Pinpoint the cell where the given text exists, returning its (X, Y) midpoint coordinate. 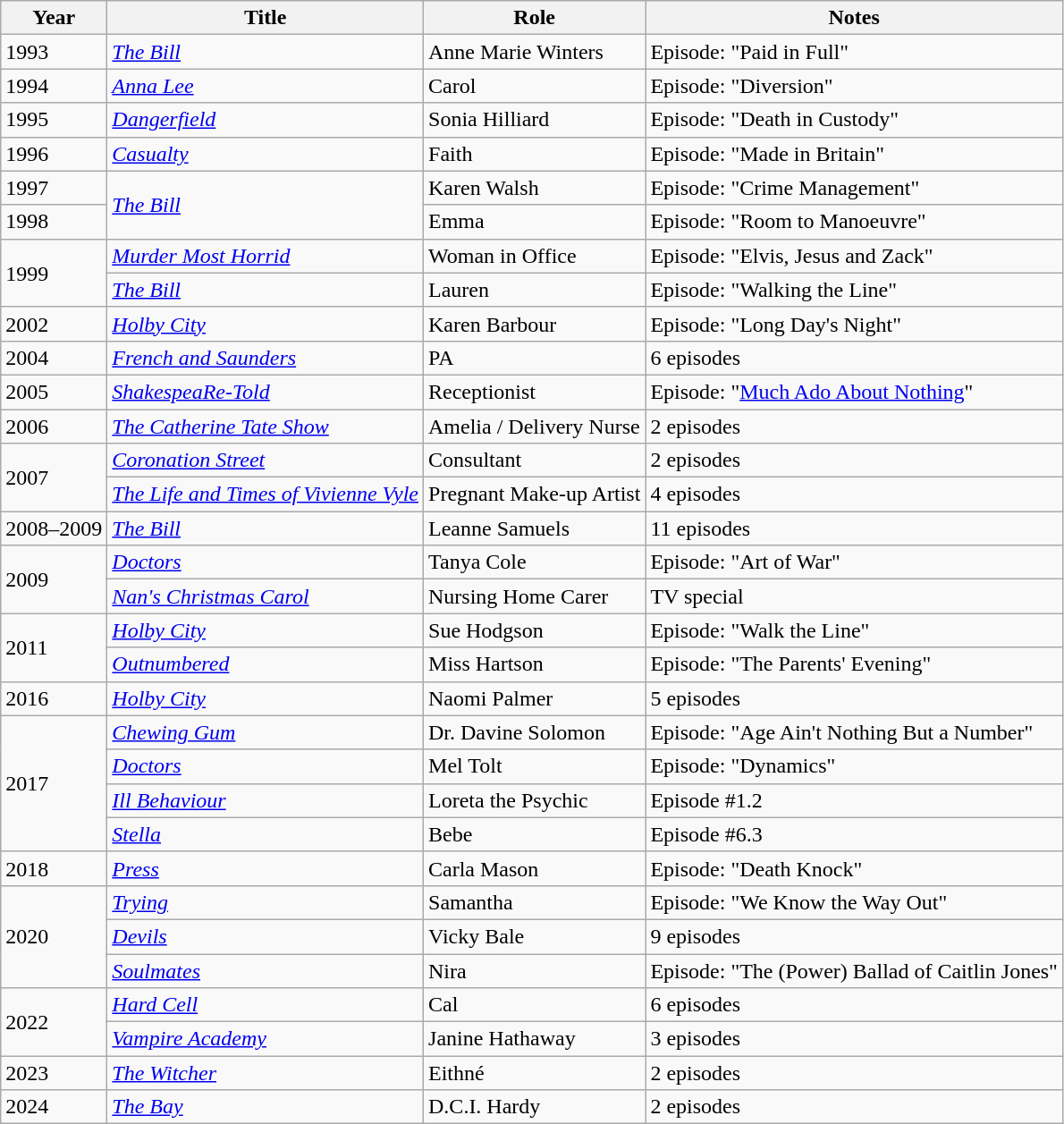
Consultant (535, 461)
2024 (54, 1107)
1996 (54, 154)
The Catherine Tate Show (266, 427)
Episode: "Crime Management" (855, 188)
Chewing Gum (266, 732)
Episode: "Dynamics" (855, 766)
Tanya Cole (535, 562)
2023 (54, 1073)
2011 (54, 647)
Episode: "Paid in Full" (855, 52)
2022 (54, 1022)
The Bay (266, 1107)
2008–2009 (54, 528)
1993 (54, 52)
1994 (54, 86)
1999 (54, 273)
Episode: "Art of War" (855, 562)
Episode: "Elvis, Jesus and Zack" (855, 256)
Vicky Bale (535, 936)
Episode: "Death Knock" (855, 868)
1997 (54, 188)
Naomi Palmer (535, 698)
Nira (535, 970)
1995 (54, 120)
Leanne Samuels (535, 528)
Outnumbered (266, 664)
Vampire Academy (266, 1039)
Title (266, 18)
The Witcher (266, 1073)
Trying (266, 902)
2007 (54, 477)
1998 (54, 222)
Bebe (535, 834)
2017 (54, 783)
Karen Barbour (535, 324)
Coronation Street (266, 461)
3 episodes (855, 1039)
Episode #1.2 (855, 800)
Karen Walsh (535, 188)
Sonia Hilliard (535, 120)
Carol (535, 86)
Loreta the Psychic (535, 800)
Episode: "The Parents' Evening" (855, 664)
Dr. Davine Solomon (535, 732)
Episode: "Much Ado About Nothing" (855, 392)
Emma (535, 222)
Anne Marie Winters (535, 52)
Faith (535, 154)
9 episodes (855, 936)
Episode: "Walk the Line" (855, 630)
Miss Hartson (535, 664)
D.C.I. Hardy (535, 1107)
2020 (54, 936)
Woman in Office (535, 256)
Episode: "Diversion" (855, 86)
Murder Most Horrid (266, 256)
Ill Behaviour (266, 800)
Eithné (535, 1073)
Episode: "The (Power) Ballad of Caitlin Jones" (855, 970)
Episode: "Death in Custody" (855, 120)
Pregnant Make-up Artist (535, 494)
TV special (855, 596)
Episode: "Made in Britain" (855, 154)
The Life and Times of Vivienne Vyle (266, 494)
Episode: "Long Day's Night" (855, 324)
2016 (54, 698)
Dangerfield (266, 120)
Stella (266, 834)
Press (266, 868)
2018 (54, 868)
4 episodes (855, 494)
Episode: "We Know the Way Out" (855, 902)
Episode: "Age Ain't Nothing But a Number" (855, 732)
Sue Hodgson (535, 630)
Receptionist (535, 392)
PA (535, 358)
Role (535, 18)
Nursing Home Carer (535, 596)
French and Saunders (266, 358)
Hard Cell (266, 1005)
Cal (535, 1005)
Amelia / Delivery Nurse (535, 427)
2004 (54, 358)
2005 (54, 392)
Year (54, 18)
Episode: "Walking the Line" (855, 290)
Devils (266, 936)
11 episodes (855, 528)
Notes (855, 18)
Soulmates (266, 970)
Lauren (535, 290)
5 episodes (855, 698)
Samantha (535, 902)
Janine Hathaway (535, 1039)
Episode #6.3 (855, 834)
Casualty (266, 154)
2006 (54, 427)
Nan's Christmas Carol (266, 596)
2009 (54, 579)
Episode: "Room to Manoeuvre" (855, 222)
Anna Lee (266, 86)
Mel Tolt (535, 766)
2002 (54, 324)
Carla Mason (535, 868)
ShakespeaRe-Told (266, 392)
